Locate the cell with the specified text and output its (x, y) center coordinate. 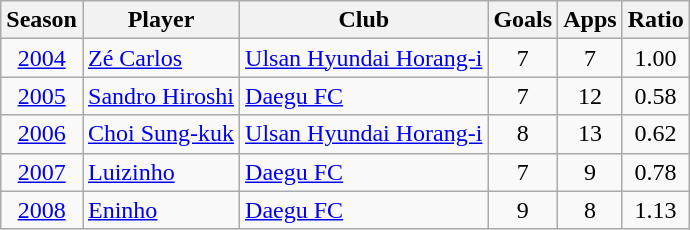
Player (160, 20)
Choi Sung-kuk (160, 134)
1.00 (656, 58)
2008 (42, 210)
Season (42, 20)
0.78 (656, 172)
2007 (42, 172)
12 (590, 96)
Sandro Hiroshi (160, 96)
Club (364, 20)
0.62 (656, 134)
Zé Carlos (160, 58)
Apps (590, 20)
2005 (42, 96)
Ratio (656, 20)
0.58 (656, 96)
13 (590, 134)
1.13 (656, 210)
Goals (523, 20)
2006 (42, 134)
2004 (42, 58)
Luizinho (160, 172)
Eninho (160, 210)
